From the cell containing the given text, extract its center point as (X, Y) coordinate. 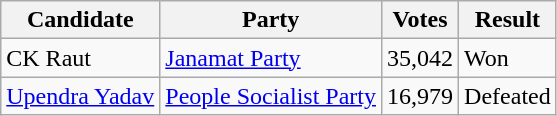
Result (508, 20)
Won (508, 58)
Party (271, 20)
Janamat Party (271, 58)
35,042 (420, 58)
Votes (420, 20)
CK Raut (80, 58)
People Socialist Party (271, 96)
Defeated (508, 96)
Candidate (80, 20)
16,979 (420, 96)
Upendra Yadav (80, 96)
